From the cell containing the given text, extract its center point as [x, y] coordinate. 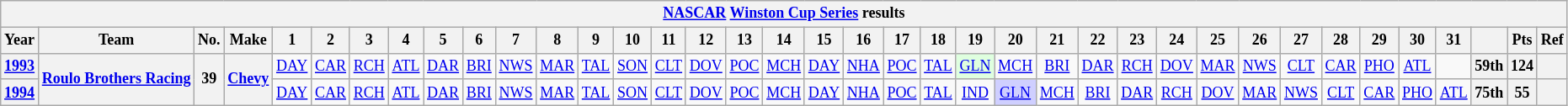
7 [515, 40]
Pts [1523, 40]
1994 [20, 93]
28 [1341, 40]
17 [902, 40]
Make [248, 40]
27 [1302, 40]
Roulo Brothers Racing [116, 79]
18 [938, 40]
22 [1098, 40]
59th [1489, 66]
39 [209, 79]
Year [20, 40]
1993 [20, 66]
14 [784, 40]
11 [669, 40]
23 [1137, 40]
30 [1418, 40]
Chevy [248, 79]
19 [975, 40]
NASCAR Winston Cup Series results [784, 13]
25 [1218, 40]
Ref [1552, 40]
21 [1057, 40]
1 [292, 40]
6 [478, 40]
12 [706, 40]
16 [864, 40]
3 [369, 40]
31 [1453, 40]
8 [557, 40]
2 [331, 40]
No. [209, 40]
26 [1260, 40]
4 [406, 40]
IND [975, 93]
124 [1523, 66]
29 [1379, 40]
55 [1523, 93]
9 [595, 40]
13 [744, 40]
10 [633, 40]
15 [824, 40]
75th [1489, 93]
24 [1177, 40]
5 [443, 40]
Team [116, 40]
20 [1016, 40]
